Output the [x, y] coordinate of the center of the cell containing the given text.  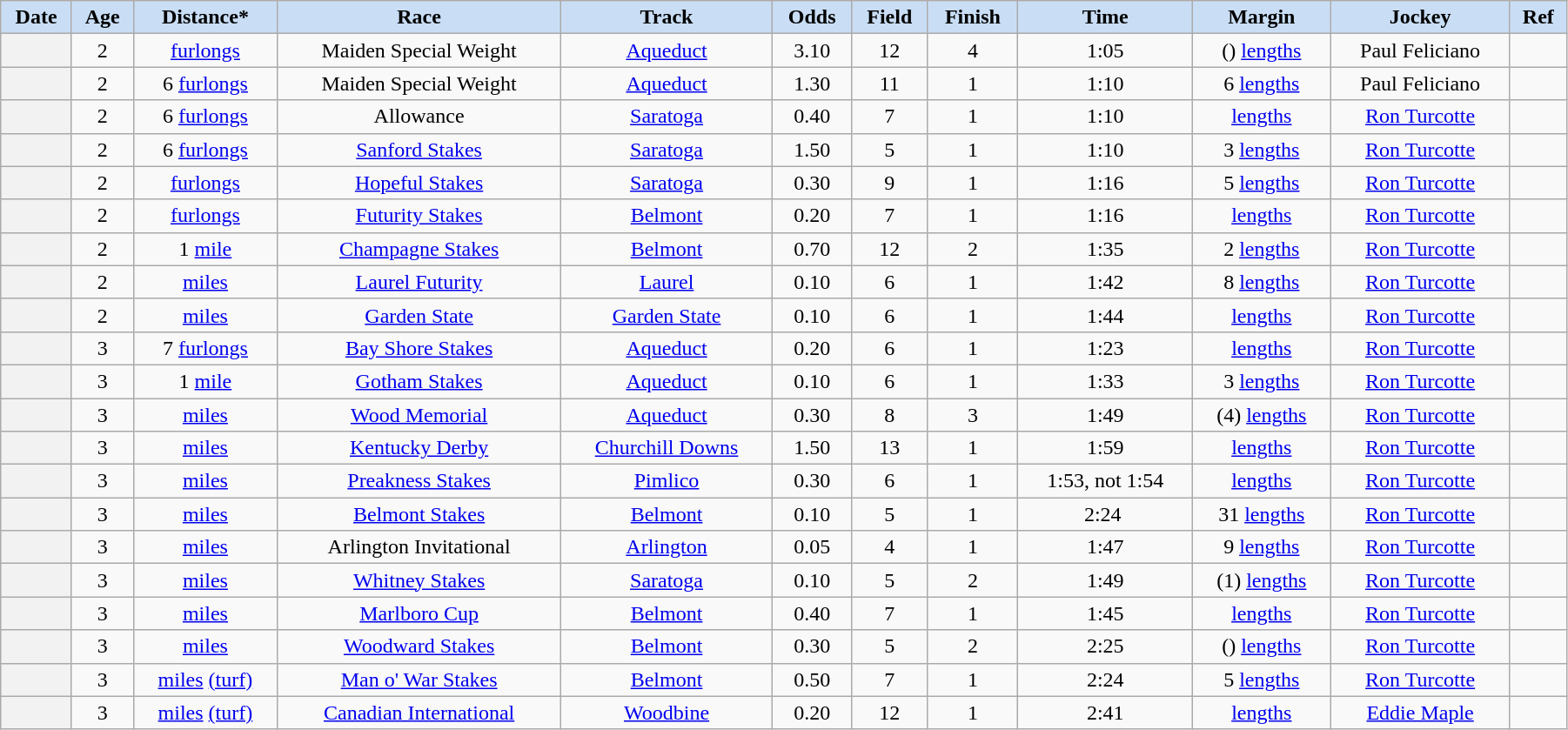
Eddie Maple [1420, 713]
Bay Shore Stakes [419, 348]
Kentucky Derby [419, 448]
0.50 [813, 680]
31 lengths [1262, 514]
(1) lengths [1262, 580]
Field [889, 17]
(4) lengths [1262, 415]
Champagne Stakes [419, 249]
Preakness Stakes [419, 481]
0.70 [813, 249]
2:25 [1105, 646]
Belmont Stakes [419, 514]
Whitney Stakes [419, 580]
Woodward Stakes [419, 646]
3.10 [813, 50]
1:53, not 1:54 [1105, 481]
Age [103, 17]
Odds [813, 17]
Sanford Stakes [419, 150]
Allowance [419, 117]
Man o' War Stakes [419, 680]
1:59 [1105, 448]
Pimlico [667, 481]
1:45 [1105, 613]
1.30 [813, 84]
0.05 [813, 547]
Churchill Downs [667, 448]
8 lengths [1262, 282]
Track [667, 17]
13 [889, 448]
Finish [973, 17]
6 lengths [1262, 84]
1:47 [1105, 547]
Time [1105, 17]
Laurel [667, 282]
9 [889, 183]
Arlington [667, 547]
Wood Memorial [419, 415]
9 lengths [1262, 547]
1:05 [1105, 50]
Woodbine [667, 713]
1:33 [1105, 381]
1:35 [1105, 249]
Arlington Invitational [419, 547]
Ref [1538, 17]
11 [889, 84]
1:23 [1105, 348]
8 [889, 415]
Distance* [205, 17]
Futurity Stakes [419, 216]
Canadian International [419, 713]
1:42 [1105, 282]
1:44 [1105, 315]
Marlboro Cup [419, 613]
Laurel Futurity [419, 282]
Date [37, 17]
Margin [1262, 17]
Gotham Stakes [419, 381]
Race [419, 17]
Jockey [1420, 17]
7 furlongs [205, 348]
2:41 [1105, 713]
Hopeful Stakes [419, 183]
2 lengths [1262, 249]
